Detect which cell encompasses the target text, then output its [x, y] center coordinate. 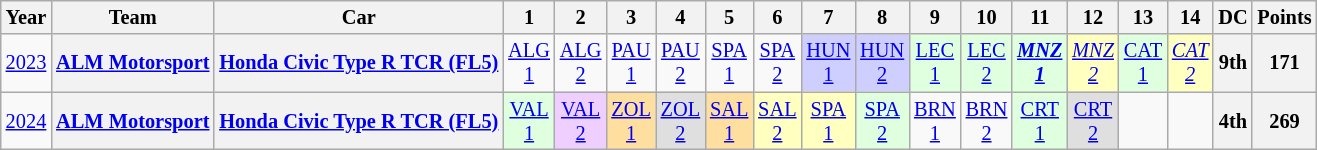
8 [882, 17]
171 [1284, 63]
14 [1190, 17]
SAL2 [777, 121]
4 [680, 17]
HUN1 [828, 63]
PAU2 [680, 63]
BRN2 [987, 121]
CRT1 [1040, 121]
HUN2 [882, 63]
4th [1232, 121]
MNZ2 [1093, 63]
Year [26, 17]
PAU1 [630, 63]
CAT2 [1190, 63]
9 [935, 17]
VAL2 [581, 121]
9th [1232, 63]
3 [630, 17]
12 [1093, 17]
Points [1284, 17]
ZOL1 [630, 121]
5 [729, 17]
DC [1232, 17]
LEC1 [935, 63]
11 [1040, 17]
269 [1284, 121]
13 [1143, 17]
2023 [26, 63]
10 [987, 17]
2024 [26, 121]
7 [828, 17]
CRT2 [1093, 121]
2 [581, 17]
6 [777, 17]
ALG2 [581, 63]
BRN1 [935, 121]
1 [529, 17]
CAT1 [1143, 63]
VAL1 [529, 121]
LEC2 [987, 63]
Team [132, 17]
Car [358, 17]
ALG1 [529, 63]
ZOL2 [680, 121]
SAL1 [729, 121]
MNZ1 [1040, 63]
